Return [X, Y] of the center of cell containing provided text 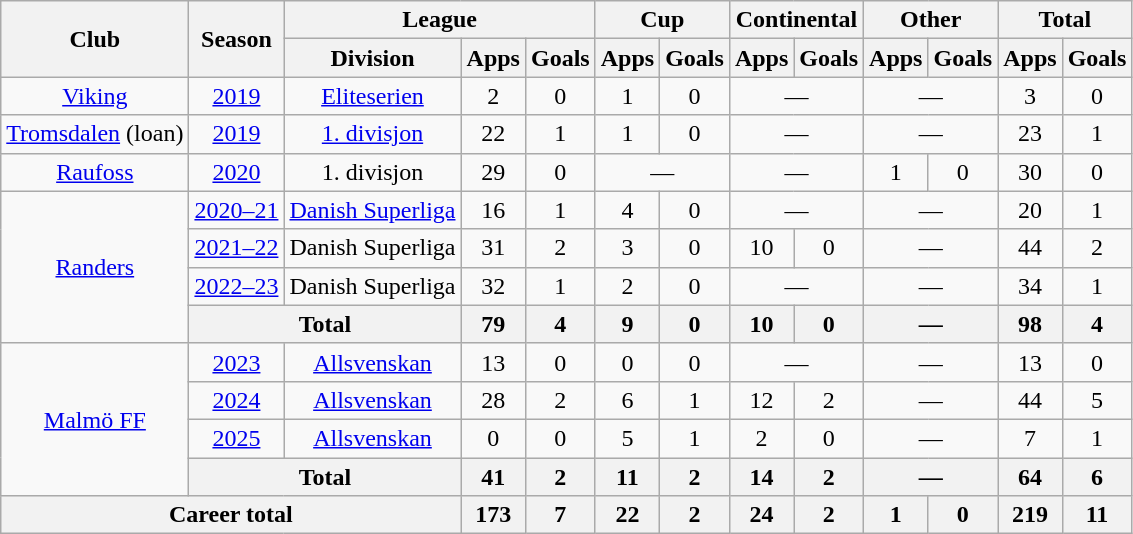
41 [493, 477]
79 [493, 324]
Cup [662, 20]
23 [1030, 134]
Other [931, 20]
Club [95, 39]
173 [493, 515]
Career total [231, 515]
Season [236, 39]
16 [493, 210]
Randers [95, 267]
24 [761, 515]
32 [493, 286]
2021–22 [236, 248]
31 [493, 248]
14 [761, 477]
2020 [236, 172]
28 [493, 400]
2025 [236, 438]
Eliteserien [372, 96]
Viking [95, 96]
Raufoss [95, 172]
12 [761, 400]
20 [1030, 210]
League [440, 20]
Tromsdalen (loan) [95, 134]
64 [1030, 477]
98 [1030, 324]
219 [1030, 515]
Continental [796, 20]
2022–23 [236, 286]
30 [1030, 172]
Malmö FF [95, 419]
9 [627, 324]
2024 [236, 400]
2023 [236, 362]
29 [493, 172]
2020–21 [236, 210]
Division [372, 58]
34 [1030, 286]
